Return the (X, Y) coordinate for the center point of the cell that contains the specified text.  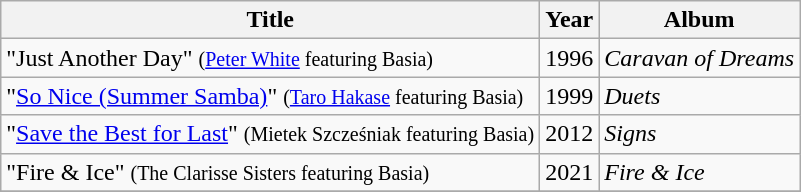
Signs (700, 134)
"So Nice (Summer Samba)" (Taro Hakase featuring Basia) (270, 96)
"Save the Best for Last" (Mietek Szcześniak featuring Basia) (270, 134)
Year (570, 20)
"Fire & Ice" (The Clarisse Sisters featuring Basia) (270, 172)
1999 (570, 96)
Caravan of Dreams (700, 58)
"Just Another Day" (Peter White featuring Basia) (270, 58)
1996 (570, 58)
2021 (570, 172)
Title (270, 20)
2012 (570, 134)
Fire & Ice (700, 172)
Duets (700, 96)
Album (700, 20)
